Detect which cell encompasses the target text, then output its (X, Y) center coordinate. 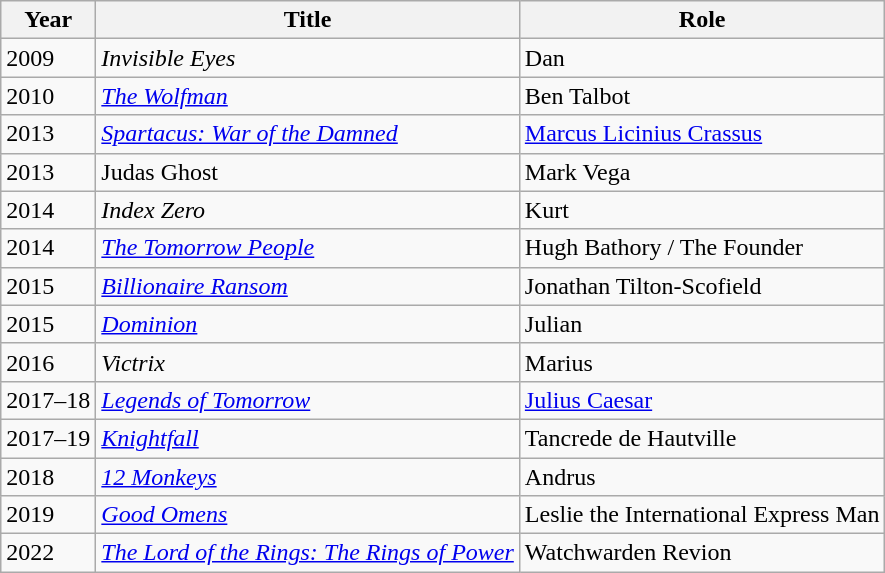
The Lord of the Rings: The Rings of Power (308, 553)
Year (48, 20)
Judas Ghost (308, 172)
Good Omens (308, 515)
The Tomorrow People (308, 248)
2010 (48, 96)
2009 (48, 58)
Spartacus: War of the Damned (308, 134)
Julian (702, 324)
2018 (48, 477)
Tancrede de Hautville (702, 438)
Invisible Eyes (308, 58)
2016 (48, 362)
2017–19 (48, 438)
Dominion (308, 324)
2022 (48, 553)
Kurt (702, 210)
Role (702, 20)
Marius (702, 362)
Andrus (702, 477)
Title (308, 20)
Hugh Bathory / The Founder (702, 248)
Index Zero (308, 210)
The Wolfman (308, 96)
Jonathan Tilton-Scofield (702, 286)
Ben Talbot (702, 96)
Marcus Licinius Crassus (702, 134)
Watchwarden Revion (702, 553)
12 Monkeys (308, 477)
Mark Vega (702, 172)
2017–18 (48, 400)
Leslie the International Express Man (702, 515)
Victrix (308, 362)
Dan (702, 58)
Julius Caesar (702, 400)
Legends of Tomorrow (308, 400)
2019 (48, 515)
Knightfall (308, 438)
Billionaire Ransom (308, 286)
